Locate the cell with the specified text and output its [X, Y] center coordinate. 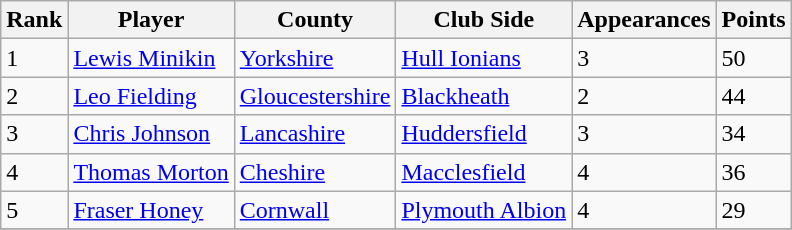
Yorkshire [315, 58]
Lewis Minikin [151, 58]
Appearances [644, 20]
Leo Fielding [151, 96]
Hull Ionians [484, 58]
Player [151, 20]
1 [34, 58]
50 [754, 58]
Points [754, 20]
Blackheath [484, 96]
Rank [34, 20]
29 [754, 210]
Huddersfield [484, 134]
Plymouth Albion [484, 210]
Thomas Morton [151, 172]
County [315, 20]
Cornwall [315, 210]
34 [754, 134]
Cheshire [315, 172]
Macclesfield [484, 172]
Gloucestershire [315, 96]
44 [754, 96]
5 [34, 210]
Club Side [484, 20]
Fraser Honey [151, 210]
Lancashire [315, 134]
36 [754, 172]
Chris Johnson [151, 134]
